From the cell containing the given text, extract its center point as (x, y) coordinate. 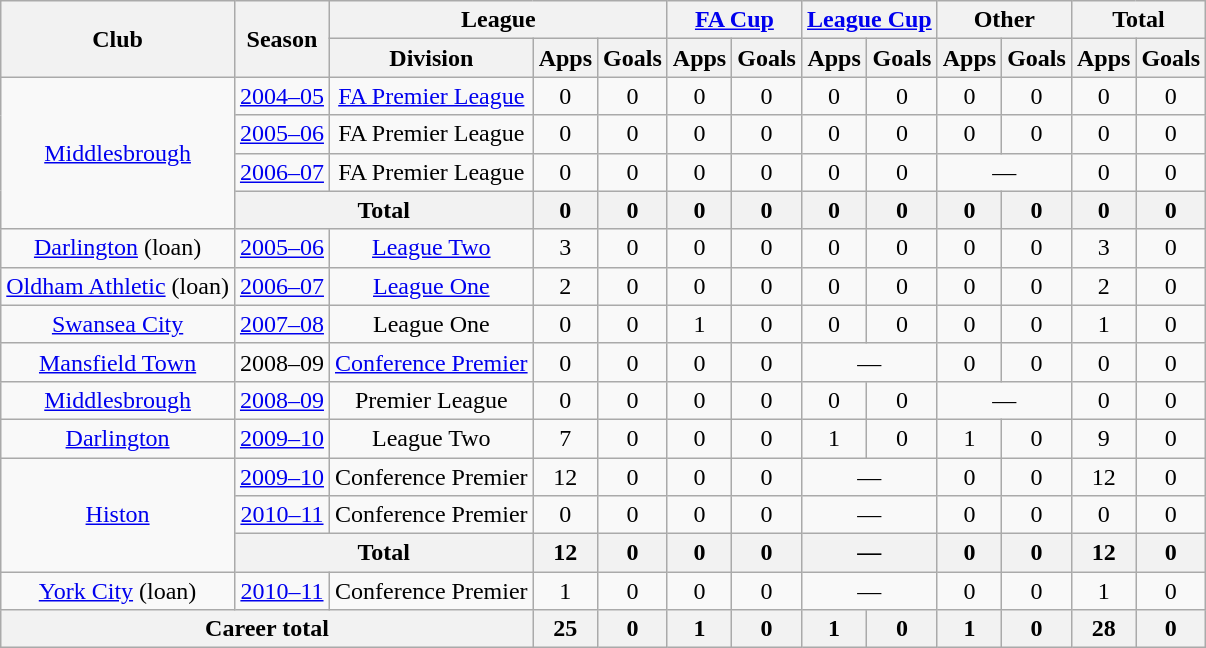
Swansea City (118, 324)
Mansfield Town (118, 362)
Club (118, 39)
25 (565, 629)
Career total (267, 629)
Premier League (431, 400)
7 (565, 438)
York City (loan) (118, 591)
Darlington (loan) (118, 248)
League (498, 20)
Oldham Athletic (loan) (118, 286)
9 (1103, 438)
2007–08 (282, 324)
Season (282, 39)
FA Cup (734, 20)
2004–05 (282, 96)
Other (1004, 20)
28 (1103, 629)
Histon (118, 515)
League Cup (869, 20)
Division (431, 58)
Darlington (118, 438)
